Locate the cell with the specified text and output its (x, y) center coordinate. 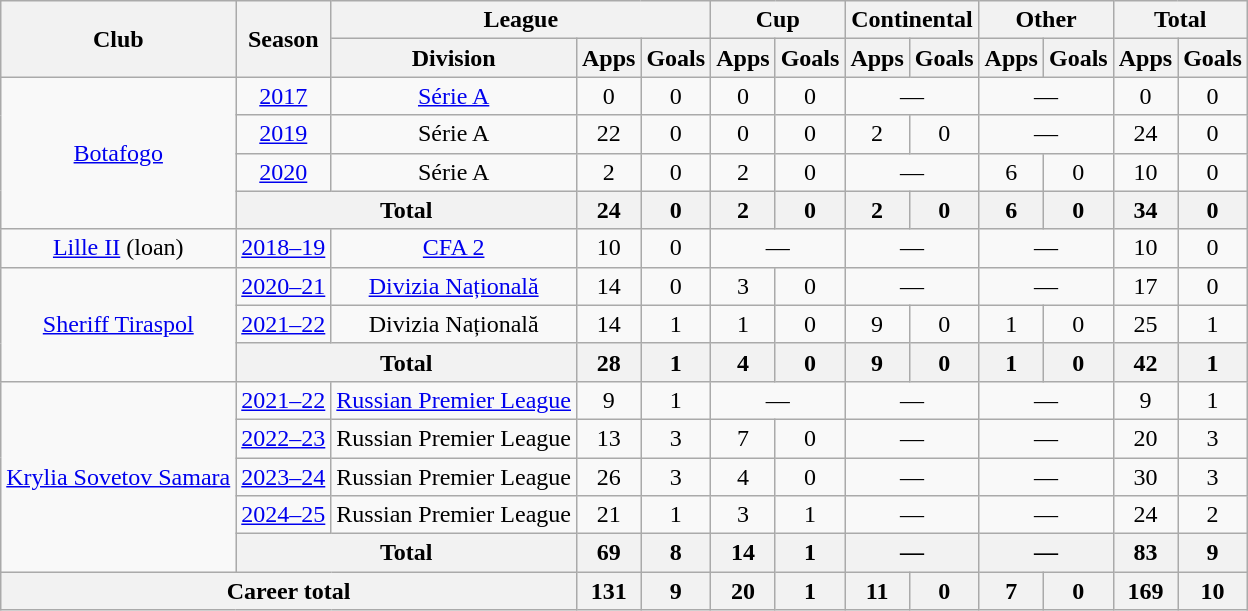
69 (608, 553)
25 (1145, 324)
2022–23 (284, 438)
Continental (912, 20)
League (521, 20)
2017 (284, 96)
131 (608, 591)
CFA 2 (454, 248)
30 (1145, 477)
26 (608, 477)
17 (1145, 286)
2020 (284, 172)
21 (608, 515)
2024–25 (284, 515)
Lille II (loan) (118, 248)
Other (1046, 20)
Division (454, 58)
Season (284, 39)
2023–24 (284, 477)
42 (1145, 362)
2018–19 (284, 248)
2020–21 (284, 286)
83 (1145, 553)
Club (118, 39)
Botafogo (118, 153)
8 (676, 553)
Krylia Sovetov Samara (118, 476)
13 (608, 438)
28 (608, 362)
22 (608, 134)
11 (877, 591)
34 (1145, 210)
Career total (289, 591)
2019 (284, 134)
Sheriff Tiraspol (118, 324)
169 (1145, 591)
Cup (778, 20)
